Output the [x, y] coordinate of the center of the cell containing the given text.  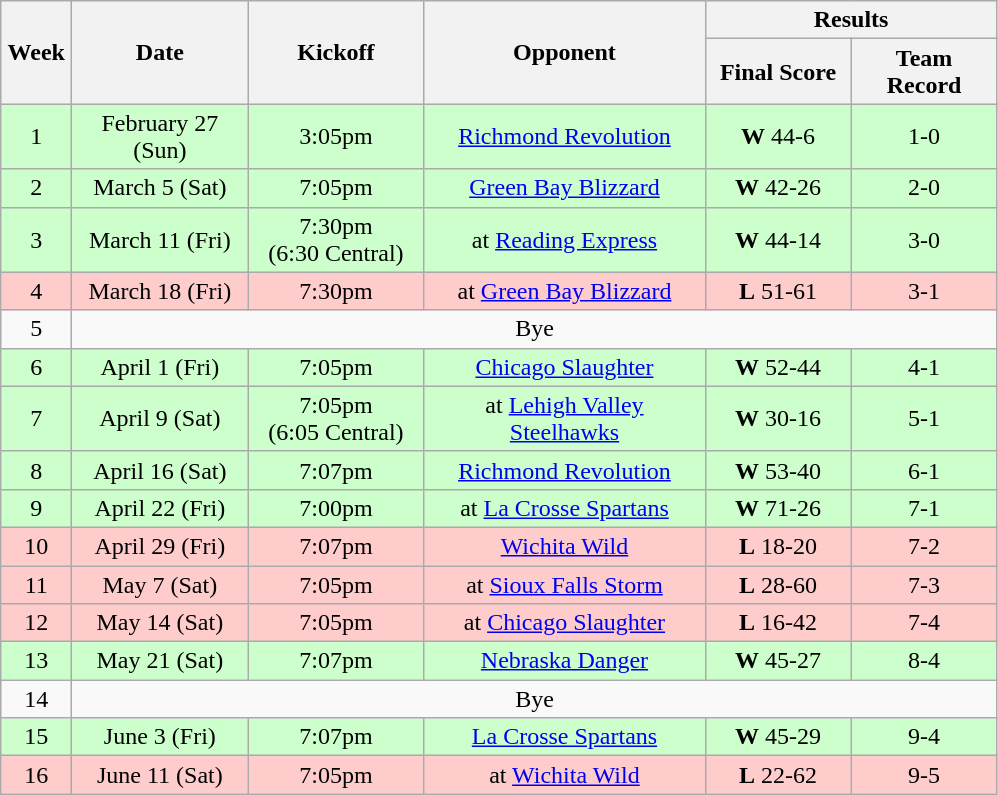
at Chicago Slaughter [564, 623]
7 [36, 418]
16 [36, 775]
9 [36, 508]
7:00pm [336, 508]
10 [36, 546]
11 [36, 585]
June 11 (Sat) [160, 775]
L 16-42 [778, 623]
Team Record [924, 72]
April 16 (Sat) [160, 470]
2 [36, 188]
May 21 (Sat) [160, 661]
4-1 [924, 367]
Wichita Wild [564, 546]
6-1 [924, 470]
May 7 (Sat) [160, 585]
at Sioux Falls Storm [564, 585]
W 52-44 [778, 367]
Date [160, 52]
5-1 [924, 418]
May 14 (Sat) [160, 623]
8-4 [924, 661]
at La Crosse Spartans [564, 508]
1 [36, 136]
March 5 (Sat) [160, 188]
7:30pm [336, 291]
at Reading Express [564, 240]
2-0 [924, 188]
7-3 [924, 585]
at Wichita Wild [564, 775]
12 [36, 623]
W 45-29 [778, 737]
W 71-26 [778, 508]
W 44-6 [778, 136]
3 [36, 240]
3-0 [924, 240]
1-0 [924, 136]
April 1 (Fri) [160, 367]
at Green Bay Blizzard [564, 291]
3-1 [924, 291]
Nebraska Danger [564, 661]
14 [36, 699]
L 51-61 [778, 291]
W 45-27 [778, 661]
April 29 (Fri) [160, 546]
L 22-62 [778, 775]
7-4 [924, 623]
La Crosse Spartans [564, 737]
6 [36, 367]
W 53-40 [778, 470]
March 18 (Fri) [160, 291]
7-2 [924, 546]
Chicago Slaughter [564, 367]
13 [36, 661]
9-4 [924, 737]
8 [36, 470]
5 [36, 329]
April 9 (Sat) [160, 418]
W 42-26 [778, 188]
3:05pm [336, 136]
4 [36, 291]
June 3 (Fri) [160, 737]
7:30pm(6:30 Central) [336, 240]
7:05pm(6:05 Central) [336, 418]
W 30-16 [778, 418]
at Lehigh Valley Steelhawks [564, 418]
Results [851, 20]
Final Score [778, 72]
Opponent [564, 52]
Kickoff [336, 52]
April 22 (Fri) [160, 508]
15 [36, 737]
February 27 (Sun) [160, 136]
L 28-60 [778, 585]
W 44-14 [778, 240]
Green Bay Blizzard [564, 188]
March 11 (Fri) [160, 240]
9-5 [924, 775]
Week [36, 52]
7-1 [924, 508]
L 18-20 [778, 546]
